Output the (x, y) coordinate of the center of the cell containing the given text.  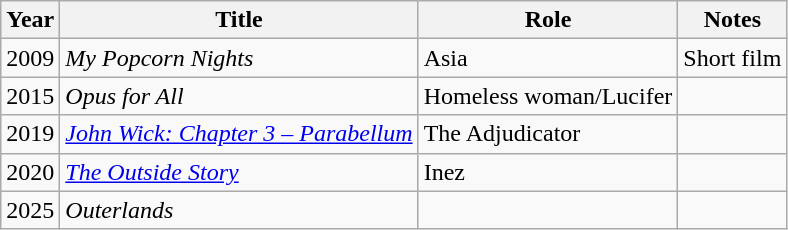
Inez (548, 172)
Asia (548, 58)
The Outside Story (239, 172)
2015 (30, 96)
John Wick: Chapter 3 – Parabellum (239, 134)
My Popcorn Nights (239, 58)
2025 (30, 210)
Opus for All (239, 96)
2009 (30, 58)
Outerlands (239, 210)
Homeless woman/Lucifer (548, 96)
Year (30, 20)
Role (548, 20)
2020 (30, 172)
2019 (30, 134)
Notes (732, 20)
The Adjudicator (548, 134)
Title (239, 20)
Short film (732, 58)
